Detect which cell encompasses the target text, then output its (X, Y) center coordinate. 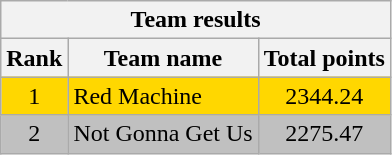
2 (34, 134)
Rank (34, 58)
Team name (163, 58)
Team results (196, 20)
2344.24 (324, 96)
2275.47 (324, 134)
Not Gonna Get Us (163, 134)
Total points (324, 58)
Red Machine (163, 96)
1 (34, 96)
